Provide the (x, y) coordinate of the cell's center where the given text is located.  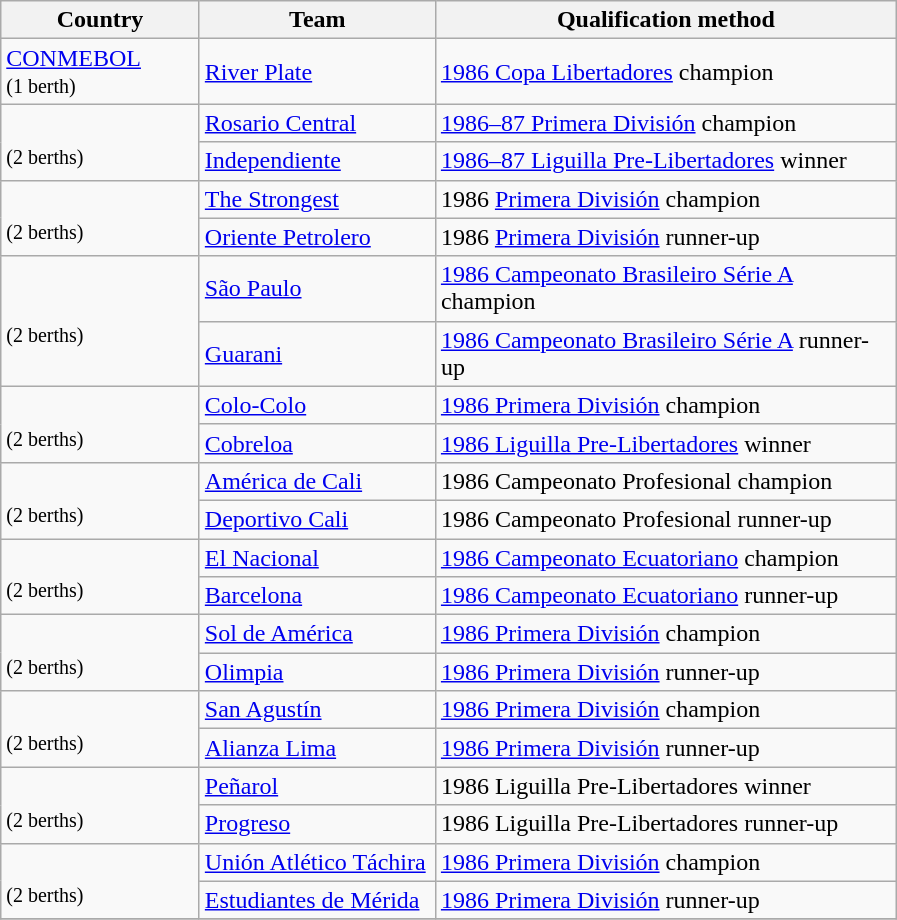
1986 Campeonato Profesional runner-up (666, 519)
Oriente Petrolero (317, 237)
1986 Campeonato Brasileiro Série A runner-up (666, 354)
1986 Copa Libertadores champion (666, 72)
Cobreloa (317, 443)
São Paulo (317, 288)
Peñarol (317, 786)
1986 Campeonato Ecuatoriano champion (666, 557)
Rosario Central (317, 123)
Guarani (317, 354)
Sol de América (317, 634)
Estudiantes de Mérida (317, 900)
Country (100, 20)
1986 Campeonato Ecuatoriano runner-up (666, 596)
1986–87 Primera División champion (666, 123)
Independiente (317, 161)
Colo-Colo (317, 405)
1986 Campeonato Brasileiro Série A champion (666, 288)
1986 Liguilla Pre-Libertadores runner-up (666, 824)
Progreso (317, 824)
San Agustín (317, 710)
Deportivo Cali (317, 519)
El Nacional (317, 557)
Unión Atlético Táchira (317, 862)
CONMEBOL(1 berth) (100, 72)
1986 Campeonato Profesional champion (666, 481)
América de Cali (317, 481)
Team (317, 20)
Barcelona (317, 596)
1986–87 Liguilla Pre-Libertadores winner (666, 161)
Alianza Lima (317, 748)
Olimpia (317, 672)
The Strongest (317, 199)
Qualification method (666, 20)
River Plate (317, 72)
